Extract the [x, y] coordinate from the center of the cell holding the provided text.  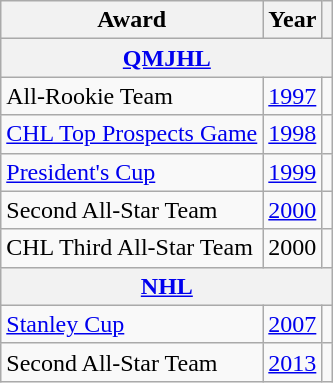
1997 [292, 96]
NHL [167, 286]
QMJHL [167, 58]
Award [132, 20]
All-Rookie Team [132, 96]
Stanley Cup [132, 324]
CHL Third All-Star Team [132, 248]
President's Cup [132, 172]
Year [292, 20]
2007 [292, 324]
2013 [292, 362]
CHL Top Prospects Game [132, 134]
1998 [292, 134]
1999 [292, 172]
